For the text-containing cell, return its midpoint in [x, y] coordinate format. 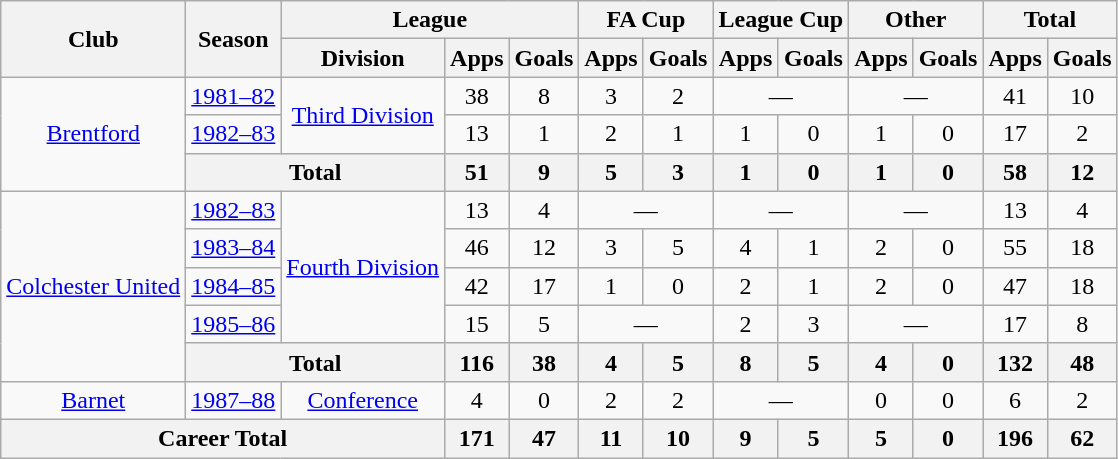
1985–86 [234, 324]
171 [477, 438]
League [430, 20]
41 [1015, 96]
55 [1015, 248]
Third Division [363, 115]
11 [611, 438]
Conference [363, 400]
Division [363, 58]
62 [1082, 438]
FA Cup [646, 20]
Career Total [223, 438]
Club [94, 39]
Fourth Division [363, 267]
1987–88 [234, 400]
46 [477, 248]
Season [234, 39]
League Cup [781, 20]
48 [1082, 362]
Colchester United [94, 286]
Other [916, 20]
42 [477, 286]
116 [477, 362]
196 [1015, 438]
6 [1015, 400]
58 [1015, 172]
Barnet [94, 400]
15 [477, 324]
1984–85 [234, 286]
132 [1015, 362]
1983–84 [234, 248]
Brentford [94, 134]
51 [477, 172]
1981–82 [234, 96]
